Capture the cell that displays the provided text and extract its (x, y) central coordinate. 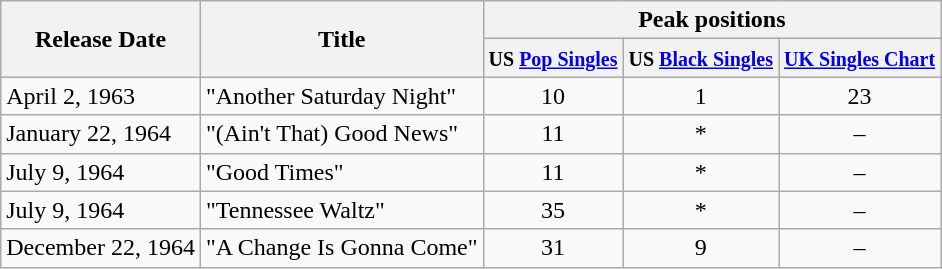
April 2, 1963 (101, 96)
Title (342, 39)
35 (553, 210)
Peak positions (712, 20)
"(Ain't That) Good News" (342, 134)
US Black Singles (701, 58)
December 22, 1964 (101, 248)
Release Date (101, 39)
US Pop Singles (553, 58)
"Another Saturday Night" (342, 96)
23 (860, 96)
9 (701, 248)
UK Singles Chart (860, 58)
January 22, 1964 (101, 134)
31 (553, 248)
"Tennessee Waltz" (342, 210)
1 (701, 96)
10 (553, 96)
"A Change Is Gonna Come" (342, 248)
"Good Times" (342, 172)
